Provide the (x, y) coordinate of the cell's center where the given text is located.  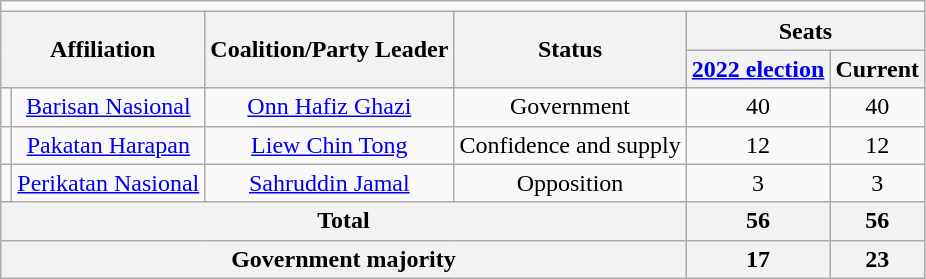
Perikatan Nasional (108, 183)
Total (344, 221)
17 (758, 259)
Current (878, 69)
2022 election (758, 69)
Confidence and supply (570, 145)
Barisan Nasional (108, 107)
Sahruddin Jamal (330, 183)
Opposition (570, 183)
Seats (805, 31)
Status (570, 50)
Affiliation (103, 50)
Liew Chin Tong (330, 145)
Onn Hafiz Ghazi (330, 107)
Government majority (344, 259)
Government (570, 107)
Coalition/Party Leader (330, 50)
23 (878, 259)
Pakatan Harapan (108, 145)
